Provide the [X, Y] coordinate of the cell's center where the given text is located.  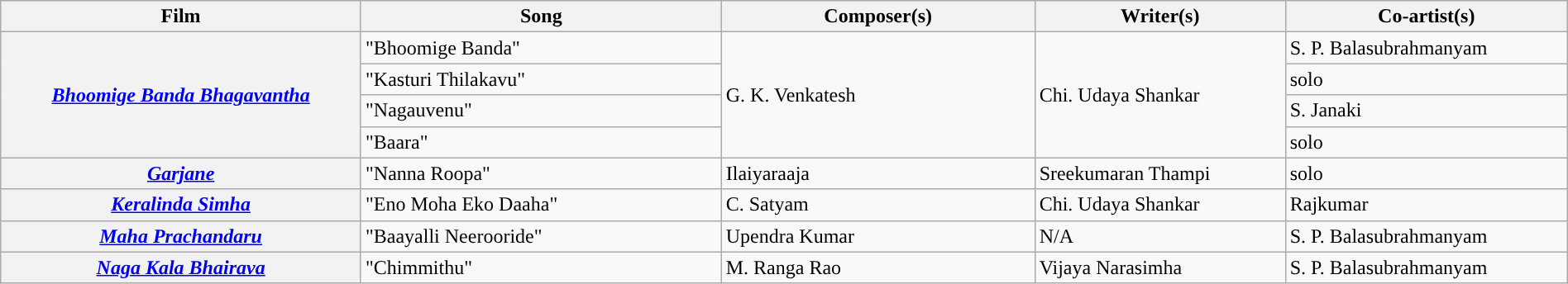
Song [541, 17]
Naga Kala Bhairava [181, 267]
"Baara" [541, 142]
Rajkumar [1426, 205]
Upendra Kumar [878, 236]
"Baayalli Neerooride" [541, 236]
"Nagauvenu" [541, 111]
S. Janaki [1426, 111]
Composer(s) [878, 17]
N/A [1159, 236]
Keralinda Simha [181, 205]
"Bhoomige Banda" [541, 48]
Bhoomige Banda Bhagavantha [181, 95]
C. Satyam [878, 205]
G. K. Venkatesh [878, 95]
Film [181, 17]
M. Ranga Rao [878, 267]
"Chimmithu" [541, 267]
"Eno Moha Eko Daaha" [541, 205]
Vijaya Narasimha [1159, 267]
Ilaiyaraaja [878, 173]
Co-artist(s) [1426, 17]
Maha Prachandaru [181, 236]
"Nanna Roopa" [541, 173]
"Kasturi Thilakavu" [541, 79]
Garjane [181, 173]
Writer(s) [1159, 17]
Sreekumaran Thampi [1159, 173]
